Search for the cell housing the specified text and yield its (X, Y) center coordinate. 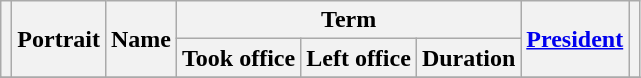
Portrait (59, 39)
President (575, 39)
Took office (239, 58)
Duration (468, 58)
Left office (359, 58)
Term (349, 20)
Name (140, 39)
